Return the (X, Y) coordinate for the center point of the cell that contains the specified text.  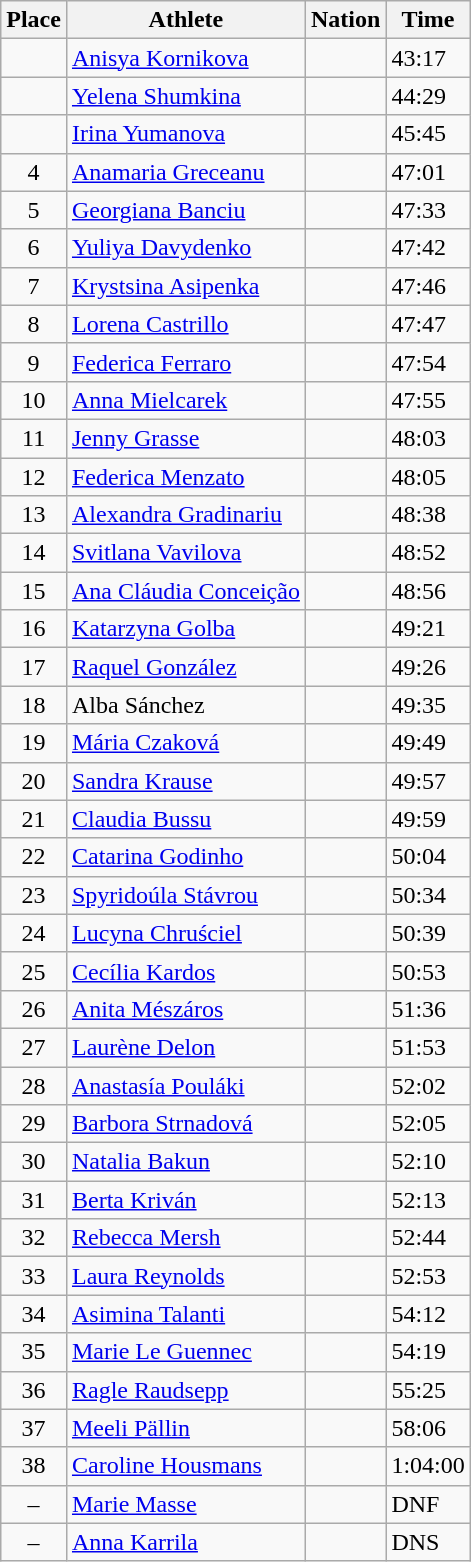
52:05 (428, 1124)
47:47 (428, 324)
Yuliya Davydenko (186, 248)
31 (34, 1200)
44:29 (428, 96)
Asimina Talanti (186, 1314)
Ana Cláudia Conceição (186, 591)
Anna Karrila (186, 1542)
37 (34, 1428)
10 (34, 400)
34 (34, 1314)
4 (34, 172)
52:13 (428, 1200)
Irina Yumanova (186, 134)
6 (34, 248)
47:01 (428, 172)
51:36 (428, 1009)
52:10 (428, 1162)
19 (34, 743)
14 (34, 553)
38 (34, 1466)
11 (34, 438)
Krystsina Asipenka (186, 286)
58:06 (428, 1428)
Marie Le Guennec (186, 1352)
48:38 (428, 515)
Jenny Grasse (186, 438)
Nation (345, 20)
49:57 (428, 781)
5 (34, 210)
Lorena Castrillo (186, 324)
49:59 (428, 819)
Alba Sánchez (186, 705)
Katarzyna Golba (186, 629)
1:04:00 (428, 1466)
Ragle Raudsepp (186, 1390)
52:02 (428, 1085)
8 (34, 324)
Georgiana Banciu (186, 210)
52:44 (428, 1238)
35 (34, 1352)
Catarina Godinho (186, 857)
Raquel González (186, 667)
22 (34, 857)
36 (34, 1390)
Berta Kriván (186, 1200)
48:56 (428, 591)
33 (34, 1276)
Spyridoúla Stávrou (186, 895)
18 (34, 705)
Natalia Bakun (186, 1162)
49:26 (428, 667)
Anna Mielcarek (186, 400)
30 (34, 1162)
Federica Menzato (186, 477)
54:19 (428, 1352)
Marie Masse (186, 1504)
Svitlana Vavilova (186, 553)
32 (34, 1238)
Meeli Pällin (186, 1428)
48:03 (428, 438)
Claudia Bussu (186, 819)
23 (34, 895)
Barbora Strnadová (186, 1124)
Place (34, 20)
26 (34, 1009)
50:34 (428, 895)
Rebecca Mersh (186, 1238)
24 (34, 933)
Athlete (186, 20)
47:33 (428, 210)
Anastasía Pouláki (186, 1085)
Sandra Krause (186, 781)
43:17 (428, 58)
15 (34, 591)
Laurène Delon (186, 1047)
49:35 (428, 705)
55:25 (428, 1390)
Lucyna Chruściel (186, 933)
47:46 (428, 286)
29 (34, 1124)
27 (34, 1047)
52:53 (428, 1276)
DNF (428, 1504)
Alexandra Gradinariu (186, 515)
45:45 (428, 134)
50:04 (428, 857)
25 (34, 971)
7 (34, 286)
12 (34, 477)
48:05 (428, 477)
47:55 (428, 400)
47:54 (428, 362)
Anita Mészáros (186, 1009)
Anamaria Greceanu (186, 172)
Cecília Kardos (186, 971)
Laura Reynolds (186, 1276)
49:21 (428, 629)
Caroline Housmans (186, 1466)
Time (428, 20)
50:39 (428, 933)
13 (34, 515)
16 (34, 629)
17 (34, 667)
Federica Ferraro (186, 362)
48:52 (428, 553)
Anisya Kornikova (186, 58)
47:42 (428, 248)
Mária Czaková (186, 743)
54:12 (428, 1314)
21 (34, 819)
20 (34, 781)
51:53 (428, 1047)
50:53 (428, 971)
49:49 (428, 743)
DNS (428, 1542)
Yelena Shumkina (186, 96)
28 (34, 1085)
9 (34, 362)
